From the cell containing the given text, extract its center point as [X, Y] coordinate. 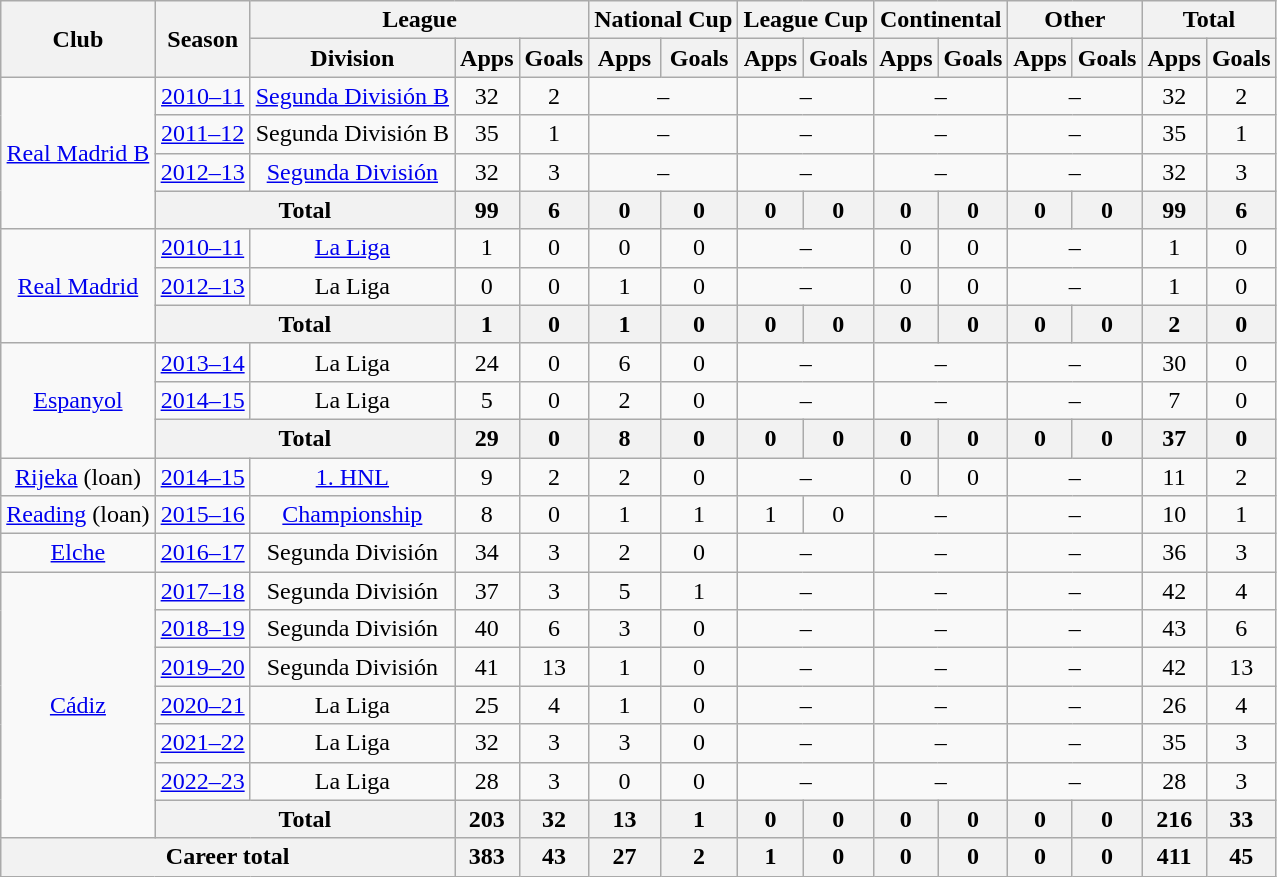
34 [487, 553]
40 [487, 629]
36 [1174, 553]
Season [202, 39]
9 [487, 477]
Cádiz [78, 705]
11 [1174, 477]
7 [1174, 400]
Espanyol [78, 400]
League [420, 20]
2017–18 [202, 591]
2015–16 [202, 515]
203 [487, 819]
2013–14 [202, 362]
1. HNL [352, 477]
25 [487, 705]
383 [487, 857]
10 [1174, 515]
Elche [78, 553]
2021–22 [202, 743]
45 [1241, 857]
Division [352, 58]
Other [1075, 20]
Real Madrid [78, 286]
2018–19 [202, 629]
26 [1174, 705]
League Cup [806, 20]
24 [487, 362]
27 [625, 857]
Real Madrid B [78, 153]
2016–17 [202, 553]
29 [487, 438]
2019–20 [202, 667]
Rijeka (loan) [78, 477]
National Cup [664, 20]
216 [1174, 819]
Continental [941, 20]
411 [1174, 857]
30 [1174, 362]
33 [1241, 819]
Club [78, 39]
Career total [228, 857]
Championship [352, 515]
2011–12 [202, 134]
2020–21 [202, 705]
41 [487, 667]
2022–23 [202, 781]
Reading (loan) [78, 515]
